Extract the (x, y) coordinate from the center of the cell holding the provided text.  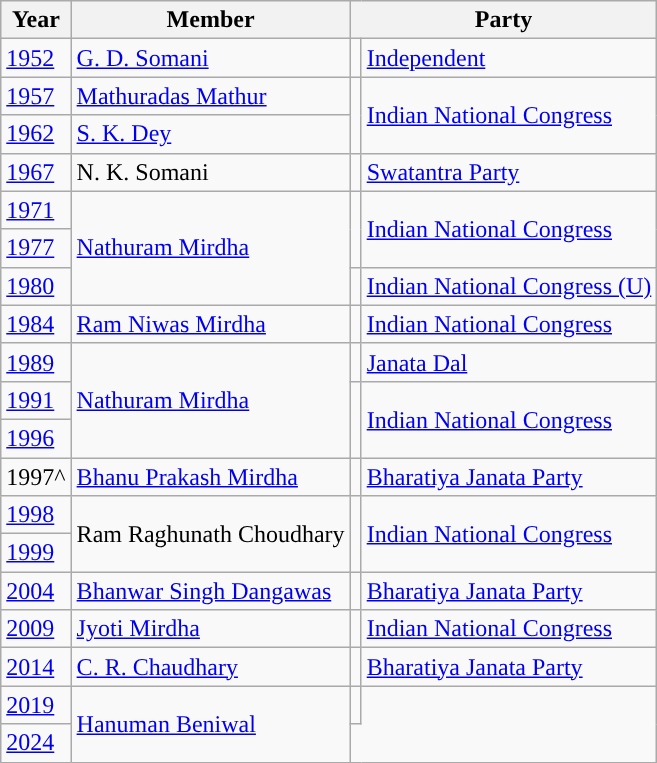
1999 (36, 553)
2019 (36, 705)
1998 (36, 515)
1989 (36, 362)
Swatantra Party (509, 172)
1957 (36, 96)
Jyoti Mirdha (210, 629)
1967 (36, 172)
1997^ (36, 477)
2024 (36, 743)
Ram Niwas Mirdha (210, 324)
Ram Raghunath Choudhary (210, 534)
Year (36, 20)
Bhanu Prakash Mirdha (210, 477)
Independent (509, 58)
1962 (36, 134)
Mathuradas Mathur (210, 96)
1996 (36, 438)
2014 (36, 667)
Bhanwar Singh Dangawas (210, 591)
S. K. Dey (210, 134)
1977 (36, 248)
1984 (36, 324)
Member (210, 20)
Janata Dal (509, 362)
2009 (36, 629)
1952 (36, 58)
C. R. Chaudhary (210, 667)
G. D. Somani (210, 58)
N. K. Somani (210, 172)
1991 (36, 400)
Party (504, 20)
Indian National Congress (U) (509, 286)
Hanuman Beniwal (210, 724)
1971 (36, 210)
1980 (36, 286)
2004 (36, 591)
